Output the [x, y] coordinate of the center of the cell containing the given text.  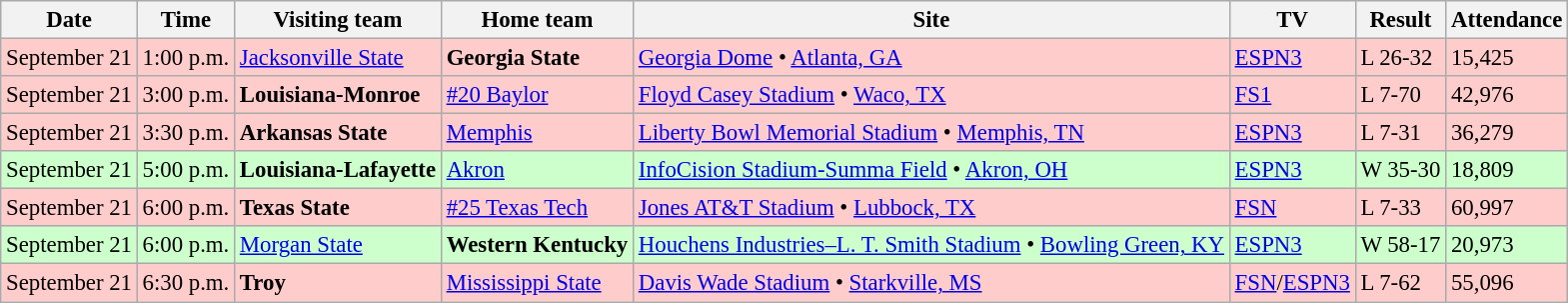
Louisiana-Monroe [338, 95]
3:30 p.m. [186, 133]
Date [69, 20]
Texas State [338, 208]
36,279 [1507, 133]
L 7-33 [1401, 208]
Jacksonville State [338, 58]
Attendance [1507, 20]
InfoCision Stadium-Summa Field • Akron, OH [931, 170]
Visiting team [338, 20]
#25 Texas Tech [537, 208]
20,973 [1507, 245]
TV [1292, 20]
Jones AT&T Stadium • Lubbock, TX [931, 208]
Site [931, 20]
Mississippi State [537, 283]
W 58-17 [1401, 245]
Memphis [537, 133]
60,997 [1507, 208]
Troy [338, 283]
FSN [1292, 208]
Arkansas State [338, 133]
FS1 [1292, 95]
6:30 p.m. [186, 283]
Time [186, 20]
Morgan State [338, 245]
Louisiana-Lafayette [338, 170]
Western Kentucky [537, 245]
Home team [537, 20]
Georgia State [537, 58]
L 7-62 [1401, 283]
Result [1401, 20]
55,096 [1507, 283]
L 7-31 [1401, 133]
Georgia Dome • Atlanta, GA [931, 58]
1:00 p.m. [186, 58]
15,425 [1507, 58]
18,809 [1507, 170]
W 35-30 [1401, 170]
Davis Wade Stadium • Starkville, MS [931, 283]
5:00 p.m. [186, 170]
L 7-70 [1401, 95]
Akron [537, 170]
42,976 [1507, 95]
#20 Baylor [537, 95]
3:00 p.m. [186, 95]
Liberty Bowl Memorial Stadium • Memphis, TN [931, 133]
Floyd Casey Stadium • Waco, TX [931, 95]
Houchens Industries–L. T. Smith Stadium • Bowling Green, KY [931, 245]
FSN/ESPN3 [1292, 283]
L 26-32 [1401, 58]
